Pinpoint the cell where the given text exists, returning its [X, Y] midpoint coordinate. 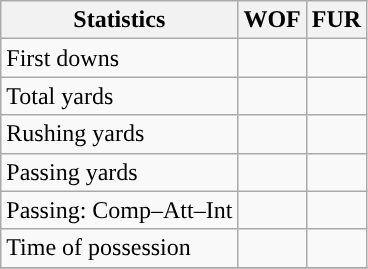
Statistics [120, 20]
WOF [272, 20]
Total yards [120, 96]
Time of possession [120, 248]
Passing: Comp–Att–Int [120, 210]
First downs [120, 58]
FUR [336, 20]
Rushing yards [120, 134]
Passing yards [120, 172]
